Extract the (x, y) coordinate from the center of the cell holding the provided text.  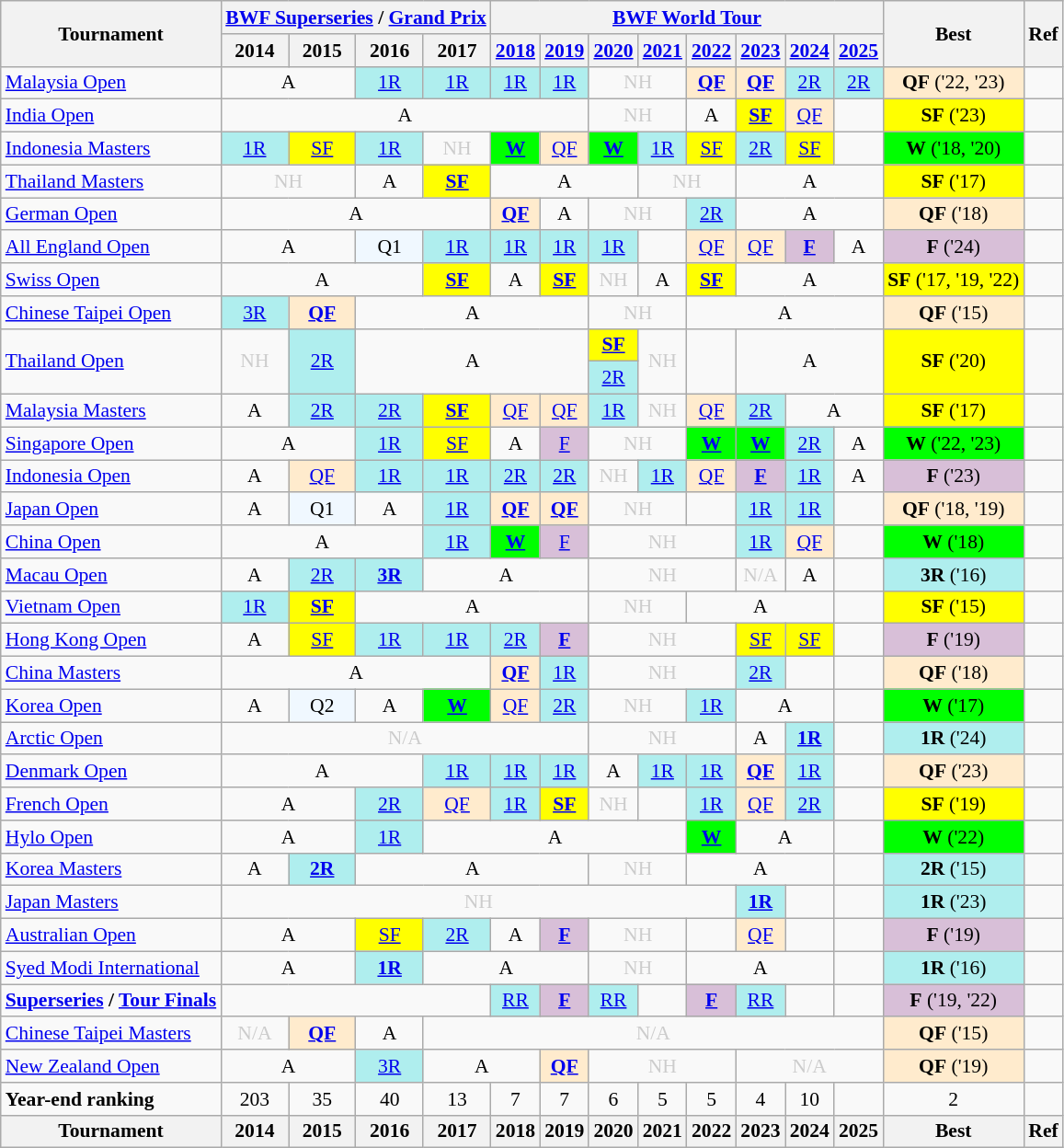
New Zealand Open (110, 1066)
Japan Open (110, 510)
China Masters (110, 673)
Year-end ranking (110, 1099)
All England Open (110, 247)
1R ('23) (953, 902)
F ('23) (953, 476)
W ('18, '20) (953, 149)
China Open (110, 542)
SF ('23) (953, 116)
QF ('18, '19) (953, 510)
1R ('16) (953, 968)
India Open (110, 116)
Denmark Open (110, 772)
Swiss Open (110, 280)
Australian Open (110, 936)
Chinese Taipei Masters (110, 1034)
F ('24) (953, 247)
6 (612, 1099)
German Open (110, 214)
Chinese Taipei Open (110, 313)
French Open (110, 804)
203 (254, 1099)
F ('19, '22) (953, 1001)
Indonesia Masters (110, 149)
2R ('15) (953, 869)
Korea Masters (110, 869)
Japan Masters (110, 902)
BWF World Tour (687, 17)
10 (809, 1099)
Hylo Open (110, 837)
QF ('19) (953, 1066)
Korea Open (110, 706)
Q2 (322, 706)
Singapore Open (110, 443)
1R ('24) (953, 739)
4 (760, 1099)
SF ('15) (953, 607)
QF ('23) (953, 772)
13 (456, 1099)
Thailand Masters (110, 181)
Thailand Open (110, 361)
W ('22) (953, 837)
Hong Kong Open (110, 640)
3R ('16) (953, 575)
Arctic Open (110, 739)
40 (390, 1099)
SF ('20) (953, 361)
2 (953, 1099)
Vietnam Open (110, 607)
W ('22, '23) (953, 443)
Syed Modi International (110, 968)
Indonesia Open (110, 476)
BWF Superseries / Grand Prix (356, 17)
Malaysia Open (110, 83)
QF ('22, '23) (953, 83)
SF ('19) (953, 804)
Macau Open (110, 575)
SF ('17, '19, '22) (953, 280)
35 (322, 1099)
W ('18) (953, 542)
Superseries / Tour Finals (110, 1001)
W ('17) (953, 706)
Malaysia Masters (110, 411)
